From the cell containing the given text, extract its center point as [x, y] coordinate. 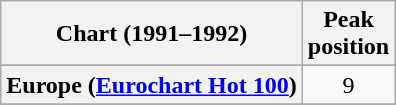
Chart (1991–1992) [152, 34]
9 [348, 85]
Europe (Eurochart Hot 100) [152, 85]
Peakposition [348, 34]
